Find where the given text appears and provide that cell's center as (X, Y) coordinate. 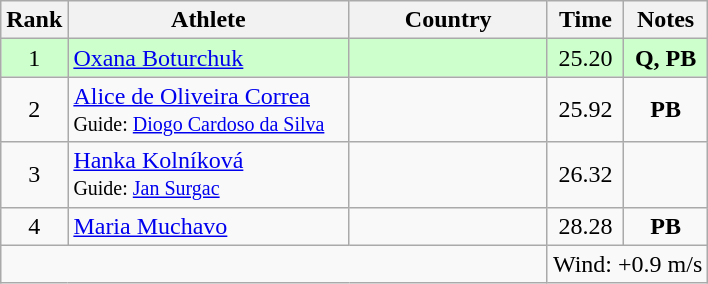
Notes (665, 20)
Country (448, 20)
25.92 (585, 110)
26.32 (585, 174)
Oxana Boturchuk (208, 58)
Wind: +0.9 m/s (627, 264)
Rank (34, 20)
Time (585, 20)
2 (34, 110)
25.20 (585, 58)
Hanka KolníkováGuide: Jan Surgac (208, 174)
Q, PB (665, 58)
Athlete (208, 20)
Maria Muchavo (208, 226)
4 (34, 226)
Alice de Oliveira CorreaGuide: Diogo Cardoso da Silva (208, 110)
3 (34, 174)
28.28 (585, 226)
1 (34, 58)
